Detect which cell encompasses the target text, then output its [x, y] center coordinate. 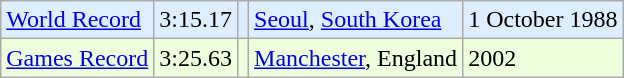
Seoul, South Korea [356, 20]
World Record [78, 20]
2002 [543, 58]
1 October 1988 [543, 20]
3:25.63 [196, 58]
Games Record [78, 58]
3:15.17 [196, 20]
Manchester, England [356, 58]
